Determine the (X, Y) coordinate at the center of the cell enclosing the given text.  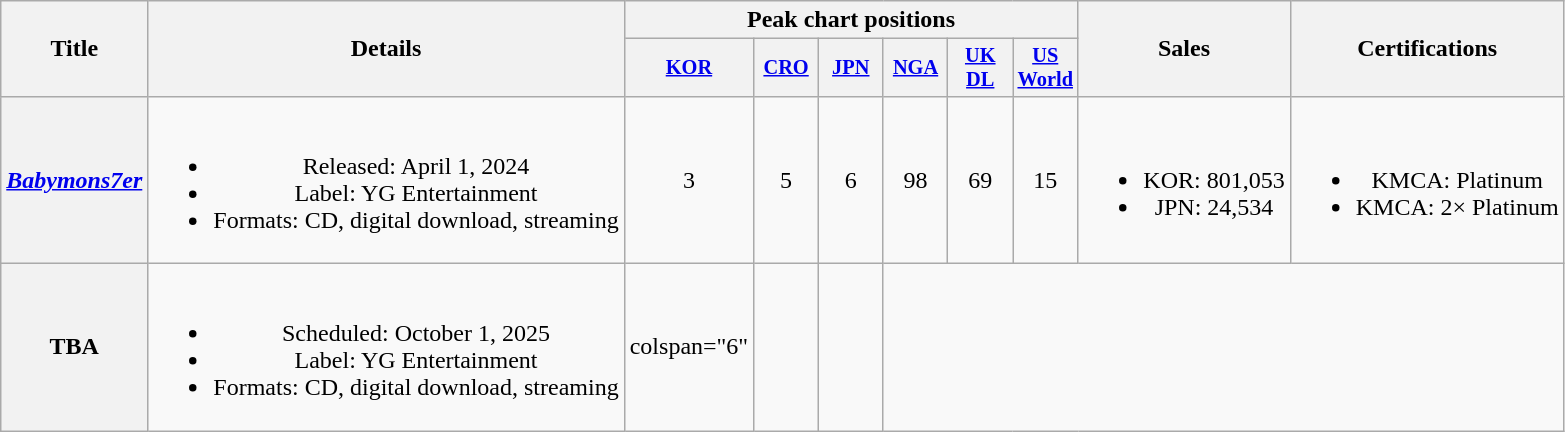
Babymons7er (74, 180)
Certifications (1427, 49)
Scheduled: October 1, 2025Label: YG EntertainmentFormats: CD, digital download, streaming (386, 348)
UKDL (980, 68)
TBA (74, 348)
5 (786, 180)
69 (980, 180)
Sales (1184, 49)
colspan="6" (689, 348)
JPN (850, 68)
3 (689, 180)
KOR (689, 68)
KMCA: PlatinumKMCA: 2× Platinum (1427, 180)
Details (386, 49)
NGA (916, 68)
KOR: 801,053JPN: 24,534 (1184, 180)
Released: April 1, 2024Label: YG EntertainmentFormats: CD, digital download, streaming (386, 180)
CRO (786, 68)
15 (1046, 180)
Peak chart positions (851, 20)
USWorld (1046, 68)
6 (850, 180)
Title (74, 49)
98 (916, 180)
